Return [x, y] of the center of cell containing provided text 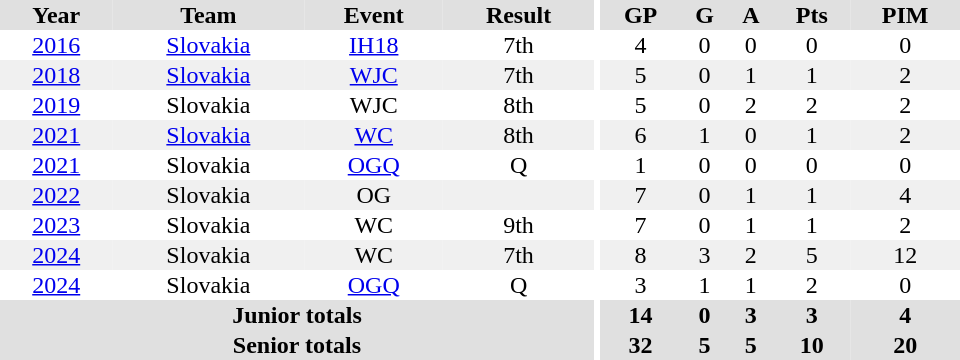
2016 [56, 45]
2023 [56, 225]
8 [641, 255]
Event [374, 15]
32 [641, 345]
20 [905, 345]
10 [812, 345]
2022 [56, 195]
IH18 [374, 45]
G [705, 15]
Pts [812, 15]
PIM [905, 15]
Team [208, 15]
Senior totals [297, 345]
Result [518, 15]
OG [374, 195]
12 [905, 255]
A [750, 15]
Junior totals [297, 315]
14 [641, 315]
GP [641, 15]
2018 [56, 75]
Year [56, 15]
9th [518, 225]
2019 [56, 105]
6 [641, 135]
